Extract the [x, y] coordinate from the center of the cell holding the provided text.  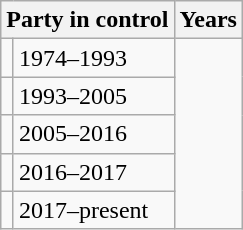
1974–1993 [94, 58]
2017–present [94, 210]
1993–2005 [94, 96]
2005–2016 [94, 134]
Years [208, 20]
Party in control [88, 20]
2016–2017 [94, 172]
